For the text-containing cell, return its midpoint in (x, y) coordinate format. 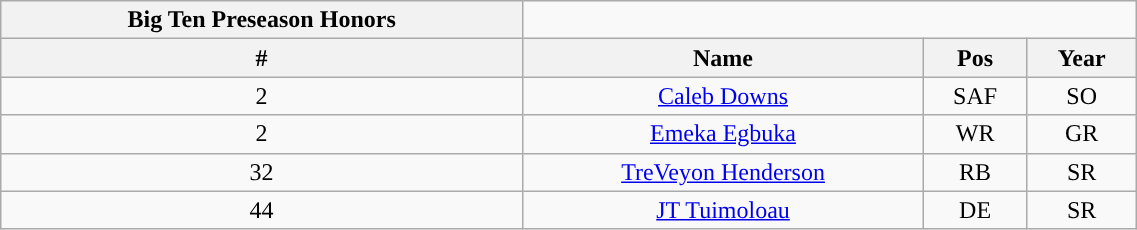
Big Ten Preseason Honors (262, 20)
32 (262, 172)
SO (1082, 96)
Caleb Downs (722, 96)
WR (976, 134)
Emeka Egbuka (722, 134)
44 (262, 210)
TreVeyon Henderson (722, 172)
Year (1082, 58)
GR (1082, 134)
DE (976, 210)
Name (722, 58)
# (262, 58)
JT Tuimoloau (722, 210)
Pos (976, 58)
RB (976, 172)
SAF (976, 96)
